Determine the [X, Y] coordinate at the center of the cell enclosing the given text.  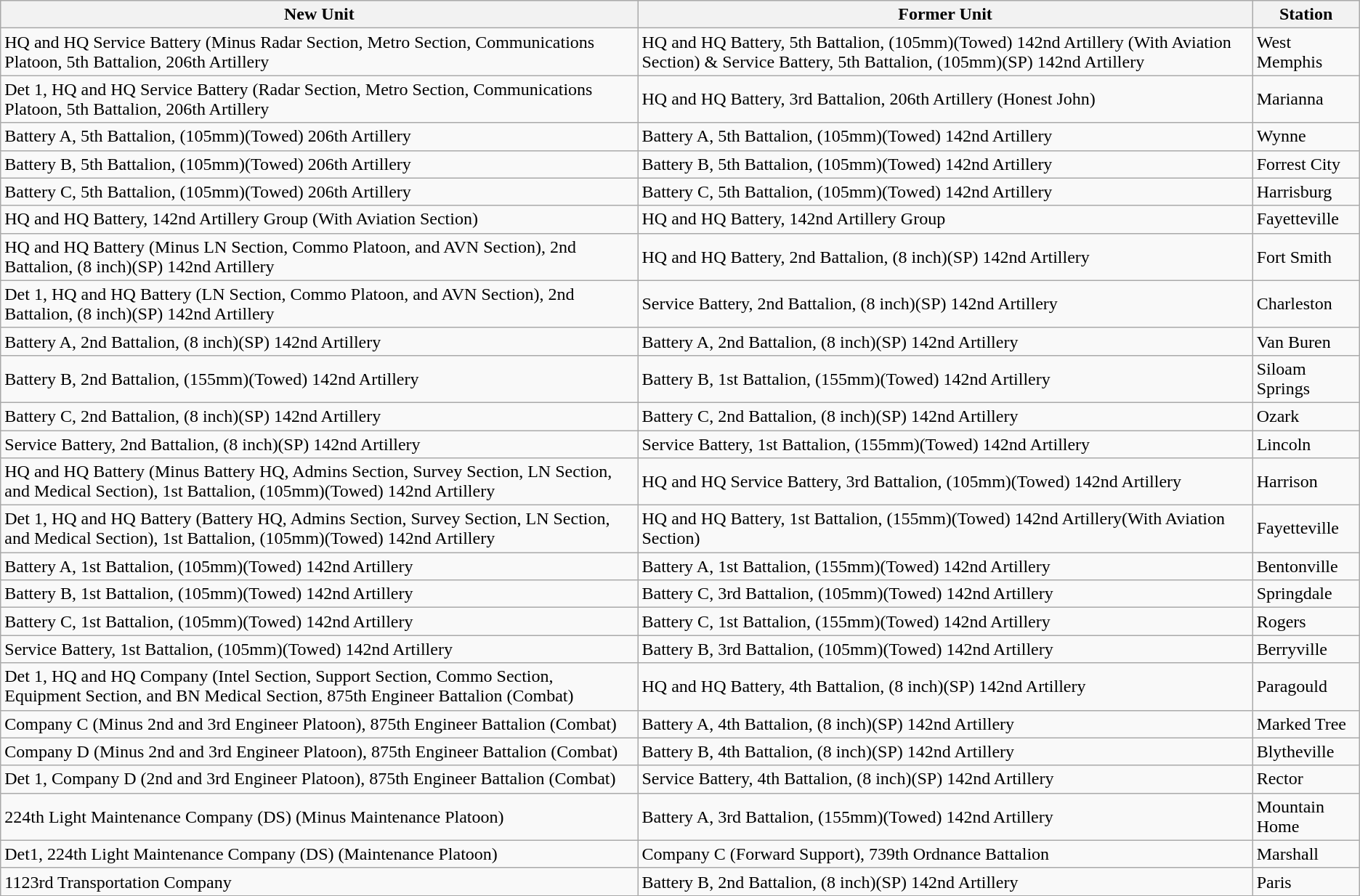
Battery B, 3rd Battalion, (105mm)(Towed) 142nd Artillery [945, 649]
Siloam Springs [1306, 379]
Battery C, 5th Battalion, (105mm)(Towed) 206th Artillery [320, 192]
Battery A, 1st Battalion, (155mm)(Towed) 142nd Artillery [945, 566]
HQ and HQ Service Battery (Minus Radar Section, Metro Section, Communications Platoon, 5th Battalion, 206th Artillery [320, 52]
HQ and HQ Battery (Minus LN Section, Commo Platoon, and AVN Section), 2nd Battalion, (8 inch)(SP) 142nd Artillery [320, 257]
Bentonville [1306, 566]
Battery C, 1st Battalion, (105mm)(Towed) 142nd Artillery [320, 622]
Battery C, 1st Battalion, (155mm)(Towed) 142nd Artillery [945, 622]
Battery B, 4th Battalion, (8 inch)(SP) 142nd Artillery [945, 752]
HQ and HQ Battery, 2nd Battalion, (8 inch)(SP) 142nd Artillery [945, 257]
Former Unit [945, 15]
Det 1, HQ and HQ Battery (LN Section, Commo Platoon, and AVN Section), 2nd Battalion, (8 inch)(SP) 142nd Artillery [320, 304]
Fort Smith [1306, 257]
Marshall [1306, 854]
224th Light Maintenance Company (DS) (Minus Maintenance Platoon) [320, 816]
Marianna [1306, 99]
Company C (Minus 2nd and 3rd Engineer Platoon), 875th Engineer Battalion (Combat) [320, 724]
Det 1, HQ and HQ Service Battery (Radar Section, Metro Section, Communications Platoon, 5th Battalion, 206th Artillery [320, 99]
Blytheville [1306, 752]
Mountain Home [1306, 816]
Battery C, 5th Battalion, (105mm)(Towed) 142nd Artillery [945, 192]
Battery A, 1st Battalion, (105mm)(Towed) 142nd Artillery [320, 566]
HQ and HQ Battery, 4th Battalion, (8 inch)(SP) 142nd Artillery [945, 687]
Paragould [1306, 687]
Battery B, 5th Battalion, (105mm)(Towed) 142nd Artillery [945, 164]
Rogers [1306, 622]
Berryville [1306, 649]
Harrisburg [1306, 192]
Charleston [1306, 304]
Company C (Forward Support), 739th Ordnance Battalion [945, 854]
Paris [1306, 881]
Battery A, 4th Battalion, (8 inch)(SP) 142nd Artillery [945, 724]
Forrest City [1306, 164]
Ozark [1306, 416]
HQ and HQ Battery, 1st Battalion, (155mm)(Towed) 142nd Artillery(With Aviation Section) [945, 529]
Service Battery, 1st Battalion, (155mm)(Towed) 142nd Artillery [945, 444]
Springdale [1306, 594]
West Memphis [1306, 52]
Company D (Minus 2nd and 3rd Engineer Platoon), 875th Engineer Battalion (Combat) [320, 752]
Van Buren [1306, 341]
Battery A, 5th Battalion, (105mm)(Towed) 206th Artillery [320, 137]
HQ and HQ Battery, 142nd Artillery Group [945, 219]
Det 1, HQ and HQ Battery (Battery HQ, Admins Section, Survey Section, LN Section, and Medical Section), 1st Battalion, (105mm)(Towed) 142nd Artillery [320, 529]
Battery B, 2nd Battalion, (8 inch)(SP) 142nd Artillery [945, 881]
Rector [1306, 779]
Harrison [1306, 482]
1123rd Transportation Company [320, 881]
HQ and HQ Battery, 3rd Battalion, 206th Artillery (Honest John) [945, 99]
Battery B, 1st Battalion, (155mm)(Towed) 142nd Artillery [945, 379]
New Unit [320, 15]
Battery B, 1st Battalion, (105mm)(Towed) 142nd Artillery [320, 594]
Battery B, 5th Battalion, (105mm)(Towed) 206th Artillery [320, 164]
HQ and HQ Battery (Minus Battery HQ, Admins Section, Survey Section, LN Section, and Medical Section), 1st Battalion, (105mm)(Towed) 142nd Artillery [320, 482]
HQ and HQ Battery, 142nd Artillery Group (With Aviation Section) [320, 219]
Battery C, 3rd Battalion, (105mm)(Towed) 142nd Artillery [945, 594]
Lincoln [1306, 444]
Battery A, 3rd Battalion, (155mm)(Towed) 142nd Artillery [945, 816]
HQ and HQ Service Battery, 3rd Battalion, (105mm)(Towed) 142nd Artillery [945, 482]
Battery A, 5th Battalion, (105mm)(Towed) 142nd Artillery [945, 137]
Det 1, Company D (2nd and 3rd Engineer Platoon), 875th Engineer Battalion (Combat) [320, 779]
Battery B, 2nd Battalion, (155mm)(Towed) 142nd Artillery [320, 379]
Det 1, HQ and HQ Company (Intel Section, Support Section, Commo Section, Equipment Section, and BN Medical Section, 875th Engineer Battalion (Combat) [320, 687]
Station [1306, 15]
Marked Tree [1306, 724]
Service Battery, 1st Battalion, (105mm)(Towed) 142nd Artillery [320, 649]
Wynne [1306, 137]
Service Battery, 4th Battalion, (8 inch)(SP) 142nd Artillery [945, 779]
Det1, 224th Light Maintenance Company (DS) (Maintenance Platoon) [320, 854]
